Identify which cell holds the provided text, then report its (x, y) central coordinate. 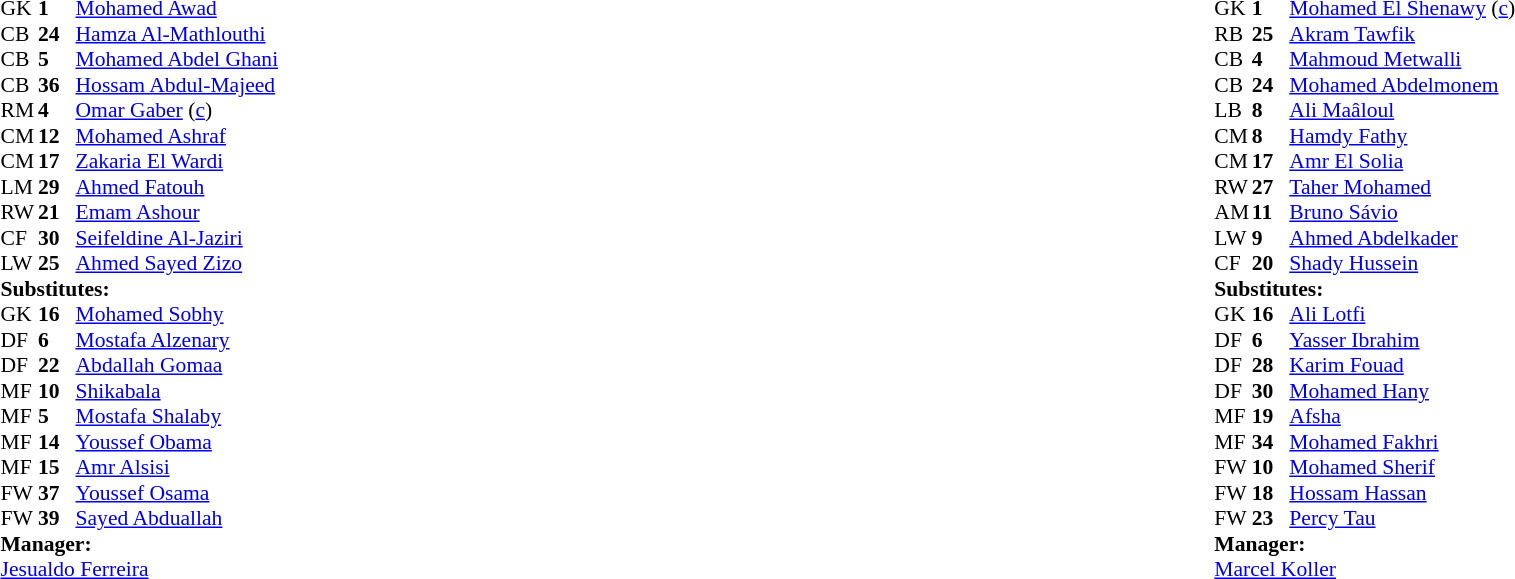
RM (19, 111)
LB (1233, 111)
37 (57, 493)
Mohamed Fakhri (1402, 442)
Seifeldine Al-Jaziri (178, 238)
39 (57, 519)
Karim Fouad (1402, 365)
Mostafa Shalaby (178, 417)
Amr El Solia (1402, 161)
14 (57, 442)
34 (1271, 442)
Omar Gaber (c) (178, 111)
Mohamed Abdel Ghani (178, 59)
Hossam Hassan (1402, 493)
Emam Ashour (178, 213)
Ali Lotfi (1402, 315)
LM (19, 187)
Hamza Al-Mathlouthi (178, 34)
Mohamed Ashraf (178, 136)
19 (1271, 417)
Afsha (1402, 417)
12 (57, 136)
Youssef Osama (178, 493)
Mohamed Hany (1402, 391)
RB (1233, 34)
27 (1271, 187)
Zakaria El Wardi (178, 161)
Shady Hussein (1402, 263)
18 (1271, 493)
Youssef Obama (178, 442)
Hamdy Fathy (1402, 136)
Ahmed Fatouh (178, 187)
20 (1271, 263)
Bruno Sávio (1402, 213)
23 (1271, 519)
15 (57, 467)
28 (1271, 365)
29 (57, 187)
36 (57, 85)
Mahmoud Metwalli (1402, 59)
11 (1271, 213)
Shikabala (178, 391)
21 (57, 213)
Mostafa Alzenary (178, 340)
Ahmed Abdelkader (1402, 238)
Mohamed Sherif (1402, 467)
Hossam Abdul-Majeed (178, 85)
Ahmed Sayed Zizo (178, 263)
Akram Tawfik (1402, 34)
9 (1271, 238)
Amr Alsisi (178, 467)
Mohamed Abdelmonem (1402, 85)
Taher Mohamed (1402, 187)
Percy Tau (1402, 519)
Sayed Abduallah (178, 519)
22 (57, 365)
Ali Maâloul (1402, 111)
Abdallah Gomaa (178, 365)
Mohamed Sobhy (178, 315)
AM (1233, 213)
Yasser Ibrahim (1402, 340)
